Scan for the cell matching the given text and deliver its (x, y) coordinate at center. 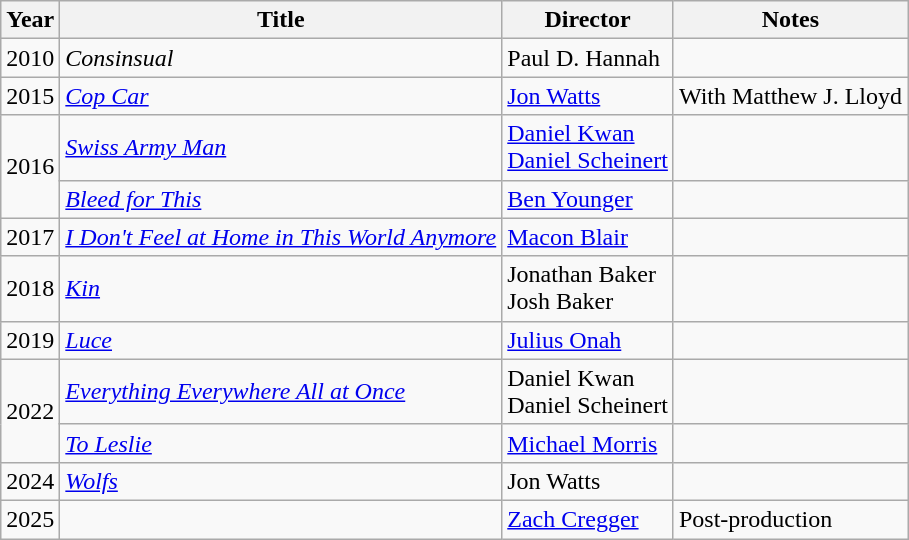
Julius Onah (588, 340)
2010 (30, 58)
Macon Blair (588, 237)
Post-production (790, 519)
Everything Everywhere All at Once (281, 392)
2019 (30, 340)
Cop Car (281, 96)
Bleed for This (281, 199)
Michael Morris (588, 443)
Luce (281, 340)
Notes (790, 20)
2017 (30, 237)
To Leslie (281, 443)
Paul D. Hannah (588, 58)
Wolfs (281, 481)
With Matthew J. Lloyd (790, 96)
2015 (30, 96)
Ben Younger (588, 199)
2018 (30, 288)
Title (281, 20)
Swiss Army Man (281, 148)
Zach Cregger (588, 519)
2025 (30, 519)
Kin (281, 288)
2016 (30, 166)
Consinsual (281, 58)
I Don't Feel at Home in This World Anymore (281, 237)
Director (588, 20)
Jonathan BakerJosh Baker (588, 288)
2024 (30, 481)
Year (30, 20)
2022 (30, 410)
